Detect which cell encompasses the target text, then output its (x, y) center coordinate. 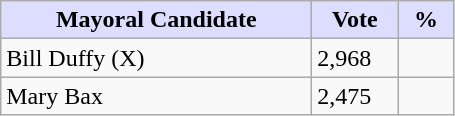
2,475 (355, 96)
Mayoral Candidate (156, 20)
2,968 (355, 58)
Bill Duffy (X) (156, 58)
% (426, 20)
Vote (355, 20)
Mary Bax (156, 96)
